Return (X, Y) of the center of cell containing provided text 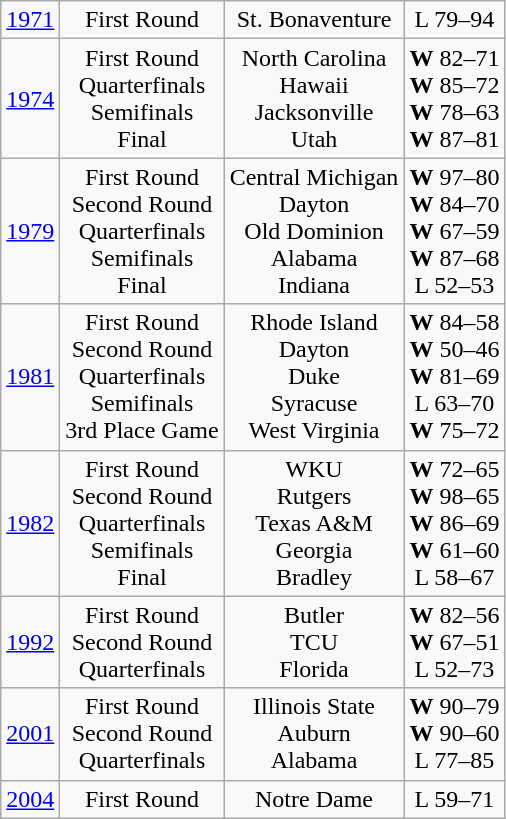
W 82–71W 85–72W 78–63W 87–81 (454, 98)
2001 (30, 734)
W 72–65W 98–65W 86–69W 61–60L 58–67 (454, 523)
1982 (30, 523)
Central MichiganDaytonOld DominionAlabamaIndiana (314, 231)
North CarolinaHawaiiJacksonvilleUtah (314, 98)
First RoundQuarterfinalsSemifinalsFinal (142, 98)
W 90–79W 90–60L 77–85 (454, 734)
1981 (30, 377)
Notre Dame (314, 799)
St. Bonaventure (314, 20)
W 82–56W 67–51L 52–73 (454, 642)
Rhode IslandDaytonDukeSyracuseWest Virginia (314, 377)
2004 (30, 799)
WKURutgersTexas A&MGeorgiaBradley (314, 523)
W 97–80W 84–70W 67–59W 87–68L 52–53 (454, 231)
1992 (30, 642)
W 84–58W 50–46W 81–69L 63–70W 75–72 (454, 377)
L 59–71 (454, 799)
1979 (30, 231)
ButlerTCUFlorida (314, 642)
First RoundSecond RoundQuarterfinalsSemifinals3rd Place Game (142, 377)
L 79–94 (454, 20)
Illinois StateAuburnAlabama (314, 734)
1971 (30, 20)
1974 (30, 98)
